Pinpoint the cell where the given text exists, returning its (X, Y) midpoint coordinate. 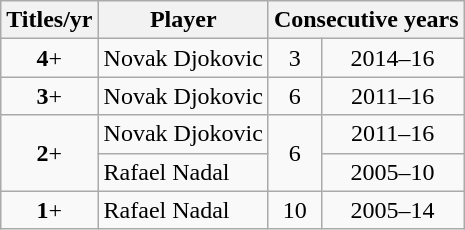
1+ (50, 210)
3+ (50, 96)
Consecutive years (366, 20)
2014–16 (392, 58)
2+ (50, 153)
Player (183, 20)
2005–14 (392, 210)
2005–10 (392, 172)
10 (294, 210)
4+ (50, 58)
Titles/yr (50, 20)
3 (294, 58)
